Detect which cell encompasses the target text, then output its (X, Y) center coordinate. 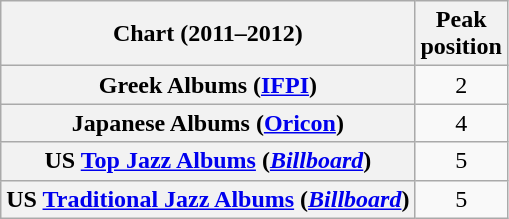
2 (461, 85)
Chart (2011–2012) (208, 34)
Greek Albums (IFPI) (208, 85)
US Traditional Jazz Albums (Billboard) (208, 199)
US Top Jazz Albums (Billboard) (208, 161)
Japanese Albums (Oricon) (208, 123)
4 (461, 123)
Peakposition (461, 34)
